Pinpoint the cell where the given text exists, returning its [X, Y] midpoint coordinate. 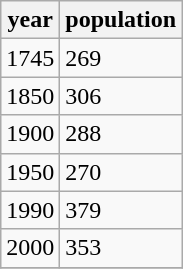
1900 [30, 134]
288 [121, 134]
2000 [30, 248]
379 [121, 210]
353 [121, 248]
1990 [30, 210]
year [30, 20]
306 [121, 96]
1950 [30, 172]
1850 [30, 96]
population [121, 20]
1745 [30, 58]
270 [121, 172]
269 [121, 58]
